Output the [X, Y] coordinate of the center of the cell containing the given text.  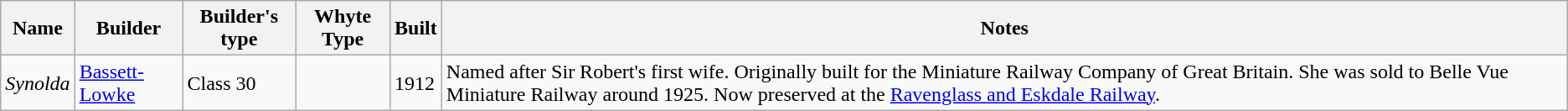
1912 [416, 82]
Class 30 [240, 82]
Notes [1004, 29]
Whyte Type [343, 29]
Synolda [38, 82]
Builder [129, 29]
Name [38, 29]
Built [416, 29]
Bassett-Lowke [129, 82]
Builder's type [240, 29]
